Detect which cell encompasses the target text, then output its (X, Y) center coordinate. 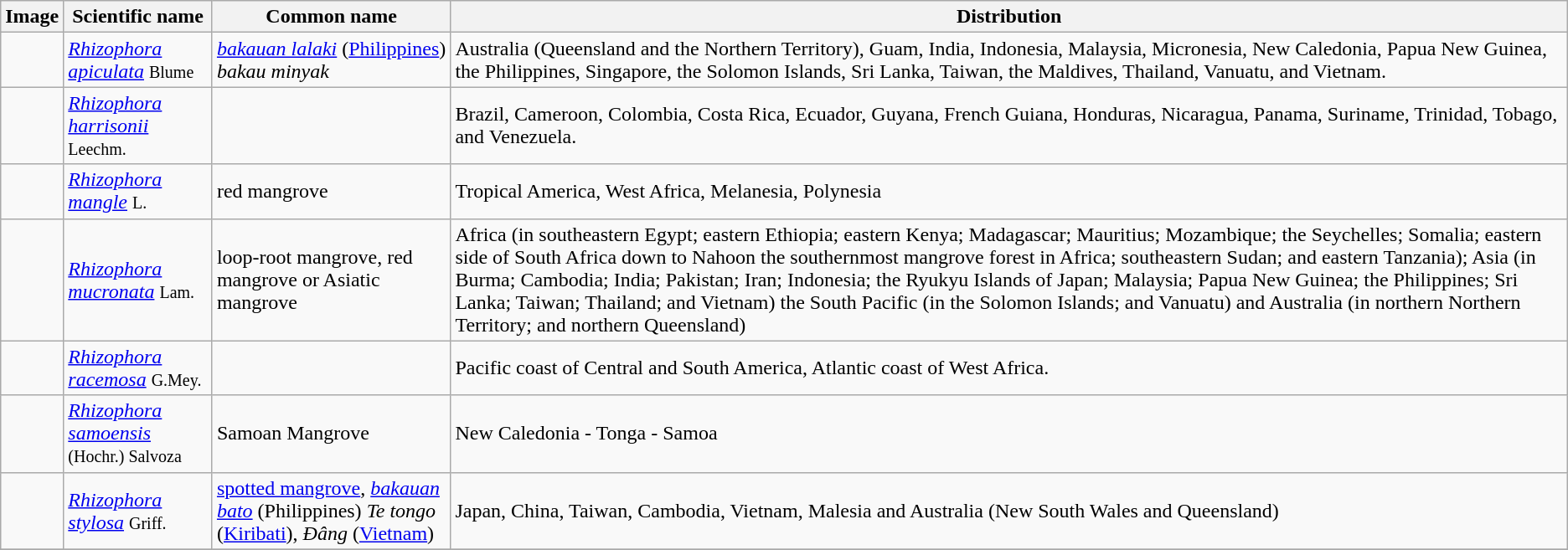
Rhizophora stylosa Griff. (138, 511)
bakauan lalaki (Philippines) bakau minyak (331, 60)
Samoan Mangrove (331, 434)
Japan, China, Taiwan, Cambodia, Vietnam, Malesia and Australia (New South Wales and Queensland) (1008, 511)
loop-root mangrove, red mangrove or Asiatic mangrove (331, 280)
Common name (331, 17)
Brazil, Cameroon, Colombia, Costa Rica, Ecuador, Guyana, French Guiana, Honduras, Nicaragua, Panama, Suriname, Trinidad, Tobago, and Venezuela. (1008, 126)
red mangrove (331, 191)
Rhizophora harrisonii Leechm. (138, 126)
Tropical America, West Africa, Melanesia, Polynesia (1008, 191)
Rhizophora apiculata Blume (138, 60)
Pacific coast of Central and South America, Atlantic coast of West Africa. (1008, 368)
New Caledonia - Tonga - Samoa (1008, 434)
Rhizophora mangle L. (138, 191)
Scientific name (138, 17)
Distribution (1008, 17)
Image (32, 17)
spotted mangrove, bakauan bato (Philippines) Te tongo (Kiribati), Đâng (Vietnam) (331, 511)
Rhizophora samoensis (Hochr.) Salvoza (138, 434)
Rhizophora racemosa G.Mey. (138, 368)
Rhizophora mucronata Lam. (138, 280)
